Determine the (x, y) coordinate at the center of the cell enclosing the given text.  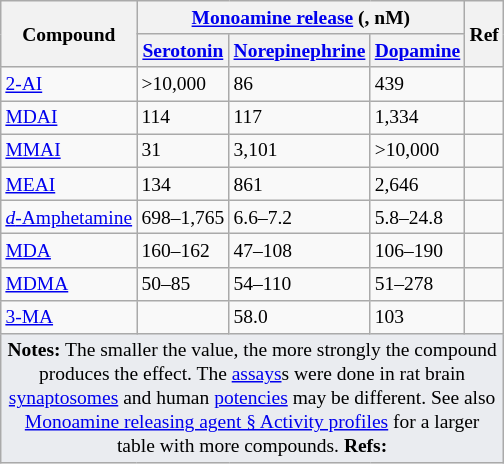
698–1,765 (183, 216)
d-Amphetamine (69, 216)
3,101 (300, 150)
1,334 (418, 118)
Ref (484, 34)
54–110 (300, 284)
114 (183, 118)
2-AI (69, 84)
Norepinephrine (300, 50)
160–162 (183, 250)
103 (418, 316)
86 (300, 84)
31 (183, 150)
58.0 (300, 316)
Compound (69, 34)
Dopamine (418, 50)
47–108 (300, 250)
861 (300, 184)
439 (418, 84)
106–190 (418, 250)
MMAI (69, 150)
MDMA (69, 284)
MEAI (69, 184)
3-MA (69, 316)
Monoamine release (, nM) (301, 18)
Serotonin (183, 50)
134 (183, 184)
5.8–24.8 (418, 216)
50–85 (183, 284)
51–278 (418, 284)
2,646 (418, 184)
117 (300, 118)
MDAI (69, 118)
6.6–7.2 (300, 216)
MDA (69, 250)
